Pinpoint the cell where the given text exists, returning its (x, y) midpoint coordinate. 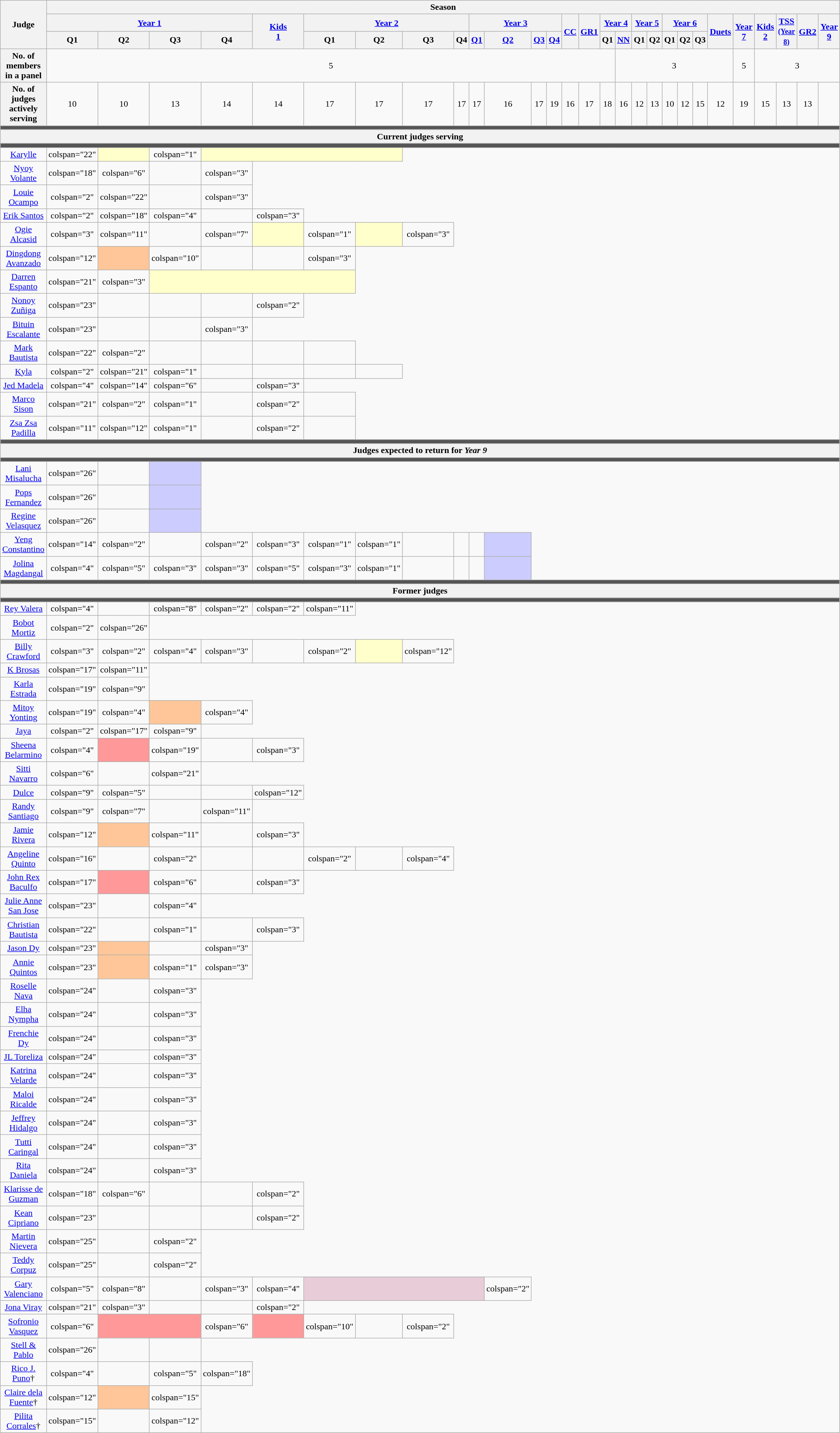
John Rex Baculfo (23, 882)
Regine Velasquez (23, 520)
Marco Sison (23, 404)
Tutti Caringal (23, 1146)
JL Toreliza (23, 1057)
Rey Valera (23, 609)
Pilita Corrales† (23, 1421)
Erik Santos (23, 215)
K Brosas (23, 670)
Year7 (744, 31)
Lani Misalucha (23, 473)
NN (624, 40)
Year 3 (516, 23)
Jason Dy (23, 948)
Klarisse de Guzman (23, 1194)
TSS (Year 8) (787, 31)
Nonoy Zuñiga (23, 306)
Martin Nievera (23, 1242)
Judge (23, 25)
Maloi Ricalde (23, 1099)
CC (570, 31)
Jed Madela (23, 385)
Julie Anne San Jose (23, 906)
Zsa Zsa Padilla (23, 428)
Bituin Escalante (23, 329)
Rita Daniela (23, 1170)
Billy Crawford (23, 651)
Mitoy Yonting (23, 712)
Jeffrey Hidalgo (23, 1123)
Nyoy Volante (23, 173)
Claire dela Fuente† (23, 1397)
Kyla (23, 372)
Annie Quintos (23, 967)
18 (608, 104)
Sitti Navarro (23, 774)
Year 9 (829, 31)
Jaya (23, 731)
Jolina Magdangal (23, 568)
Year 6 (685, 23)
Bobot Mortiz (23, 627)
Jona Viray (23, 1307)
Frenchie Dy (23, 1038)
Kids2 (765, 31)
Season (443, 7)
Pops Fernandez (23, 497)
Kids1 (278, 31)
Year 5 (647, 23)
Stell & Pablo (23, 1350)
Mark Bautista (23, 353)
Gary Valenciano (23, 1289)
Kean Cipriano (23, 1218)
Teddy Corpuz (23, 1265)
Roselle Nava (23, 991)
Jamie Rivera (23, 835)
Karla Estrada (23, 688)
Darren Espanto (23, 282)
No. of judges actively serving (23, 104)
Duets (720, 31)
GR1 (589, 31)
No. of members in a panel (23, 66)
Year 2 (386, 23)
Dulce (23, 792)
Year 4 (616, 23)
Judges expected to return for Year 9 (420, 450)
Ogie Alcasid (23, 234)
Karylle (23, 154)
Sofronio Vasquez (23, 1326)
Dingdong Avanzado (23, 258)
Former judges (420, 591)
Year 1 (150, 23)
Christian Bautista (23, 929)
Sheena Belarmino (23, 750)
Yeng Constantino (23, 544)
Randy Santiago (23, 811)
Current judges serving (420, 136)
colspan="16" (72, 858)
Katrina Velarde (23, 1076)
Elha Nympha (23, 1015)
Rico J. Puno† (23, 1373)
Angeline Quinto (23, 858)
GR2 (808, 31)
Louie Ocampo (23, 197)
